Pinpoint the cell where the given text exists, returning its [x, y] midpoint coordinate. 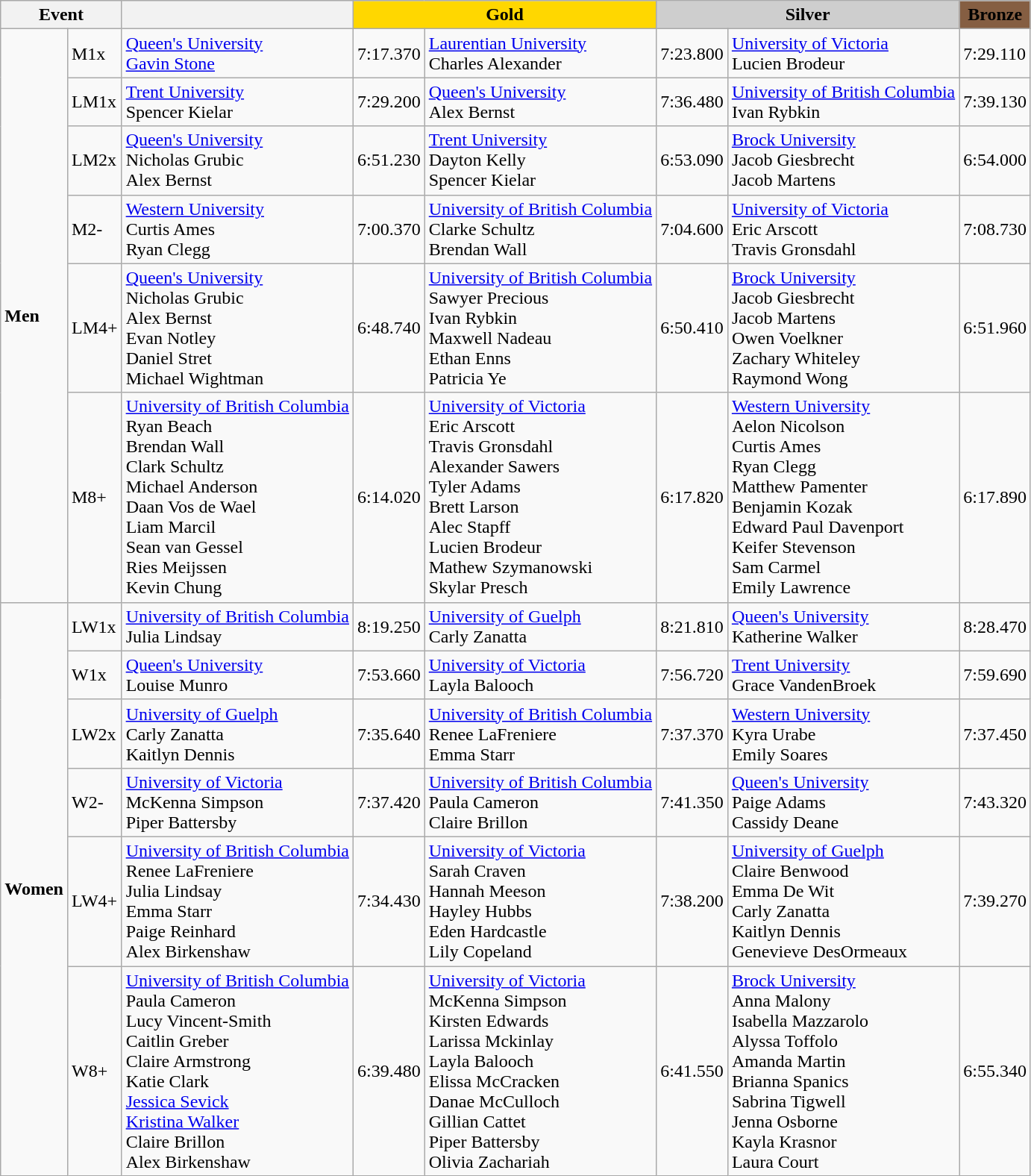
Gold [504, 15]
M8+ [94, 497]
6:41.550 [692, 1070]
Queen's UniversityLouise Munro [237, 675]
Western UniversityKyra UrabeEmily Soares [843, 734]
Brock UniversityJacob GiesbrechtJacob MartensOwen VoelknerZachary WhiteleyRaymond Wong [843, 328]
7:59.690 [995, 675]
6:17.890 [995, 497]
Queen's UniversityGavin Stone [237, 54]
Queen's UniversityPaige AdamsCassidy Deane [843, 802]
7:37.420 [389, 802]
6:39.480 [389, 1070]
6:51.230 [389, 160]
University of British ColumbiaClarke SchultzBrendan Wall [540, 229]
8:21.810 [692, 627]
6:48.740 [389, 328]
LM2x [94, 160]
Western UniversityAelon NicolsonCurtis AmesRyan CleggMatthew PamenterBenjamin KozakEdward Paul DavenportKeifer StevensonSam CarmelEmily Lawrence [843, 497]
Queen's UniversityNicholas GrubicAlex Bernst [237, 160]
University of VictoriaMcKenna SimpsonPiper Battersby [237, 802]
University of GuelphCarly Zanatta [540, 627]
Bronze [995, 15]
7:17.370 [389, 54]
8:19.250 [389, 627]
Trent UniversityGrace VandenBroek [843, 675]
Trent UniversityDayton KellySpencer Kielar [540, 160]
6:51.960 [995, 328]
University of VictoriaLayla Balooch [540, 675]
8:28.470 [995, 627]
University of British ColumbiaSawyer PreciousIvan RybkinMaxwell NadeauEthan EnnsPatricia Ye [540, 328]
7:43.320 [995, 802]
7:35.640 [389, 734]
LW1x [94, 627]
Queen's UniversityNicholas GrubicAlex BernstEvan NotleyDaniel StretMichael Wightman [237, 328]
Queen's UniversityKatherine Walker [843, 627]
6:54.000 [995, 160]
LM1x [94, 101]
7:38.200 [692, 901]
LW4+ [94, 901]
7:39.130 [995, 101]
University of British ColumbiaJulia Lindsay [237, 627]
7:08.730 [995, 229]
University of VictoriaEric ArscottTravis GronsdahlAlexander SawersTyler AdamsBrett LarsonAlec StapffLucien BrodeurMathew SzymanowskiSkylar Presch [540, 497]
7:39.270 [995, 901]
LM4+ [94, 328]
7:37.370 [692, 734]
W2- [94, 802]
7:29.200 [389, 101]
University of British ColumbiaRenee LaFreniereEmma Starr [540, 734]
7:23.800 [692, 54]
6:53.090 [692, 160]
University of British ColumbiaRyan BeachBrendan WallClark SchultzMichael AndersonDaan Vos de WaelLiam MarcilSean van GesselRies MeijssenKevin Chung [237, 497]
M2- [94, 229]
Women [34, 889]
University of VictoriaLucien Brodeur [843, 54]
6:55.340 [995, 1070]
M1x [94, 54]
Queen's UniversityAlex Bernst [540, 101]
Trent UniversitySpencer Kielar [237, 101]
Men [34, 316]
6:50.410 [692, 328]
University of VictoriaSarah CravenHannah MeesonHayley HubbsEden HardcastleLily Copeland [540, 901]
Brock UniversityAnna MalonyIsabella MazzaroloAlyssa ToffoloAmanda MartinBrianna SpanicsSabrina TigwellJenna OsborneKayla KrasnorLaura Court [843, 1070]
7:00.370 [389, 229]
7:56.720 [692, 675]
W1x [94, 675]
University of British ColumbiaIvan Rybkin [843, 101]
7:37.450 [995, 734]
6:17.820 [692, 497]
7:04.600 [692, 229]
LW2x [94, 734]
Brock UniversityJacob GiesbrechtJacob Martens [843, 160]
Laurentian UniversityCharles Alexander [540, 54]
University of GuelphClaire BenwoodEmma De WitCarly ZanattaKaitlyn DennisGenevieve DesOrmeaux [843, 901]
Event [61, 15]
7:34.430 [389, 901]
7:53.660 [389, 675]
6:14.020 [389, 497]
7:41.350 [692, 802]
University of GuelphCarly ZanattaKaitlyn Dennis [237, 734]
University of VictoriaEric ArscottTravis Gronsdahl [843, 229]
7:36.480 [692, 101]
Silver [808, 15]
University of British ColumbiaRenee LaFreniereJulia LindsayEmma StarrPaige ReinhardAlex Birkenshaw [237, 901]
W8+ [94, 1070]
University of British ColumbiaPaula CameronClaire Brillon [540, 802]
7:29.110 [995, 54]
Western UniversityCurtis AmesRyan Clegg [237, 229]
